Search for the cell housing the specified text and yield its [X, Y] center coordinate. 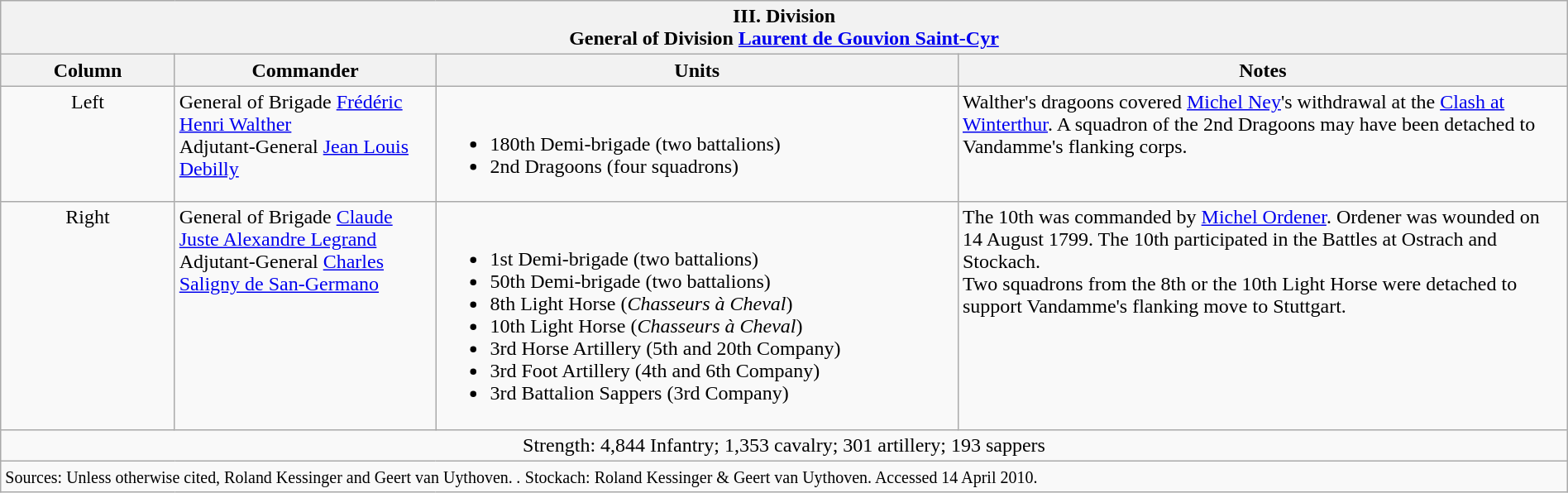
General of Brigade Frédéric Henri Walther Adjutant-General Jean Louis Debilly [305, 144]
Units [697, 70]
Commander [305, 70]
Strength: 4,844 Infantry; 1,353 cavalry; 301 artillery; 193 sappers [784, 445]
Sources: Unless otherwise cited, Roland Kessinger and Geert van Uythoven. . Stockach: Roland Kessinger & Geert van Uythoven. Accessed 14 April 2010. [784, 476]
Column [88, 70]
180th Demi-brigade (two battalions)2nd Dragoons (four squadrons) [697, 144]
Right [88, 316]
General of Brigade Claude Juste Alexandre LegrandAdjutant-General Charles Saligny de San-Germano [305, 316]
Left [88, 144]
III. DivisionGeneral of Division Laurent de Gouvion Saint-Cyr [784, 28]
Notes [1262, 70]
